Output the [X, Y] coordinate of the center of the cell containing the given text.  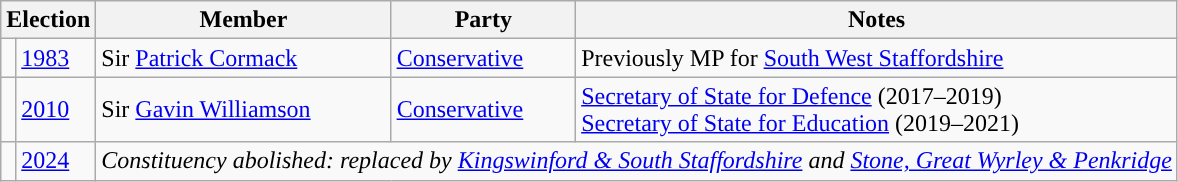
Sir Gavin Williamson [244, 110]
2010 [56, 110]
Party [484, 20]
1983 [56, 58]
Previously MP for South West Staffordshire [877, 58]
Sir Patrick Cormack [244, 58]
2024 [56, 161]
Constituency abolished: replaced by Kingswinford & South Staffordshire and Stone, Great Wyrley & Penkridge [637, 161]
Member [244, 20]
Election [48, 20]
Secretary of State for Defence (2017–2019)Secretary of State for Education (2019–2021) [877, 110]
Notes [877, 20]
